Return [X, Y] of the center of cell containing provided text 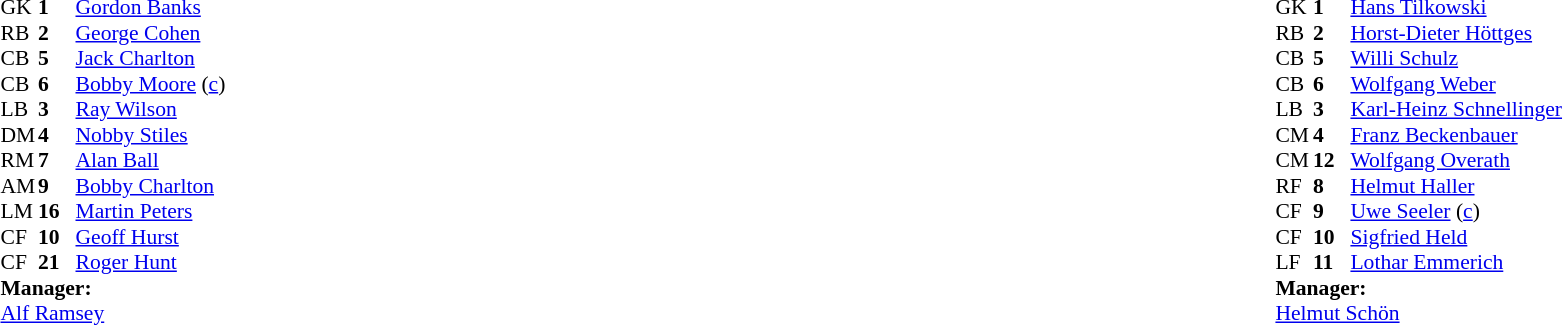
Roger Hunt [151, 263]
AM [19, 186]
Karl-Heinz Schnellinger [1456, 109]
George Cohen [151, 33]
Geoff Hurst [151, 237]
Martin Peters [151, 211]
RM [19, 161]
Wolfgang Weber [1456, 84]
Bobby Moore (c) [151, 84]
Horst-Dieter Höttges [1456, 33]
Wolfgang Overath [1456, 161]
12 [1332, 161]
Willi Schulz [1456, 59]
Helmut Haller [1456, 186]
Bobby Charlton [151, 186]
Nobby Stiles [151, 135]
DM [19, 135]
Uwe Seeler (c) [1456, 211]
7 [57, 161]
LM [19, 211]
Franz Beckenbauer [1456, 135]
16 [57, 211]
RF [1294, 186]
Jack Charlton [151, 59]
Sigfried Held [1456, 237]
Lothar Emmerich [1456, 263]
11 [1332, 263]
Ray Wilson [151, 109]
LF [1294, 263]
Alan Ball [151, 161]
21 [57, 263]
8 [1332, 186]
